From the cell containing the given text, extract its center point as [X, Y] coordinate. 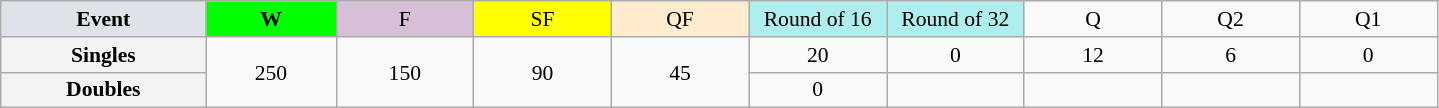
Doubles [104, 90]
Round of 32 [955, 19]
W [271, 19]
Singles [104, 55]
90 [543, 72]
150 [405, 72]
SF [543, 19]
QF [680, 19]
Q2 [1231, 19]
Q1 [1368, 19]
20 [818, 55]
45 [680, 72]
12 [1093, 55]
Q [1093, 19]
250 [271, 72]
6 [1231, 55]
F [405, 19]
Round of 16 [818, 19]
Event [104, 19]
